From the cell containing the given text, extract its center point as (x, y) coordinate. 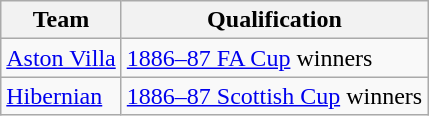
1886–87 FA Cup winners (274, 58)
1886–87 Scottish Cup winners (274, 96)
Qualification (274, 20)
Hibernian (62, 96)
Aston Villa (62, 58)
Team (62, 20)
